Identify which cell holds the provided text, then report its [X, Y] central coordinate. 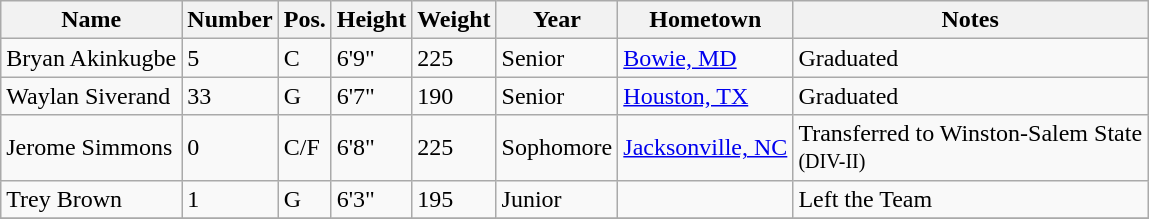
Weight [454, 20]
Transferred to Winston-Salem State (DIV-II) [970, 148]
Junior [557, 199]
Height [371, 20]
C/F [304, 148]
Hometown [706, 20]
190 [454, 96]
Jerome Simmons [92, 148]
Waylan Siverand [92, 96]
Sophomore [557, 148]
5 [230, 58]
Bryan Akinkugbe [92, 58]
Trey Brown [92, 199]
Pos. [304, 20]
Jacksonville, NC [706, 148]
Year [557, 20]
195 [454, 199]
Number [230, 20]
C [304, 58]
Bowie, MD [706, 58]
33 [230, 96]
6'3" [371, 199]
Notes [970, 20]
Name [92, 20]
Left the Team [970, 199]
1 [230, 199]
6'7" [371, 96]
0 [230, 148]
6'8" [371, 148]
6'9" [371, 58]
Houston, TX [706, 96]
